Find where the given text appears and provide that cell's center as (x, y) coordinate. 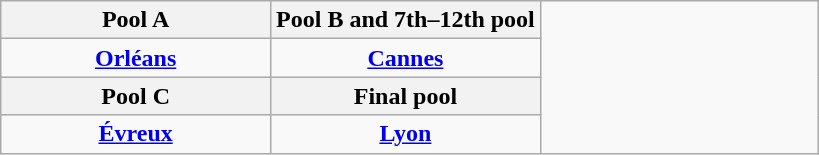
Cannes (406, 58)
Pool B and 7th–12th pool (406, 20)
Pool A (136, 20)
Orléans (136, 58)
Pool C (136, 96)
Évreux (136, 134)
Lyon (406, 134)
Final pool (406, 96)
